Return the (x, y) coordinate for the center point of the cell that contains the specified text.  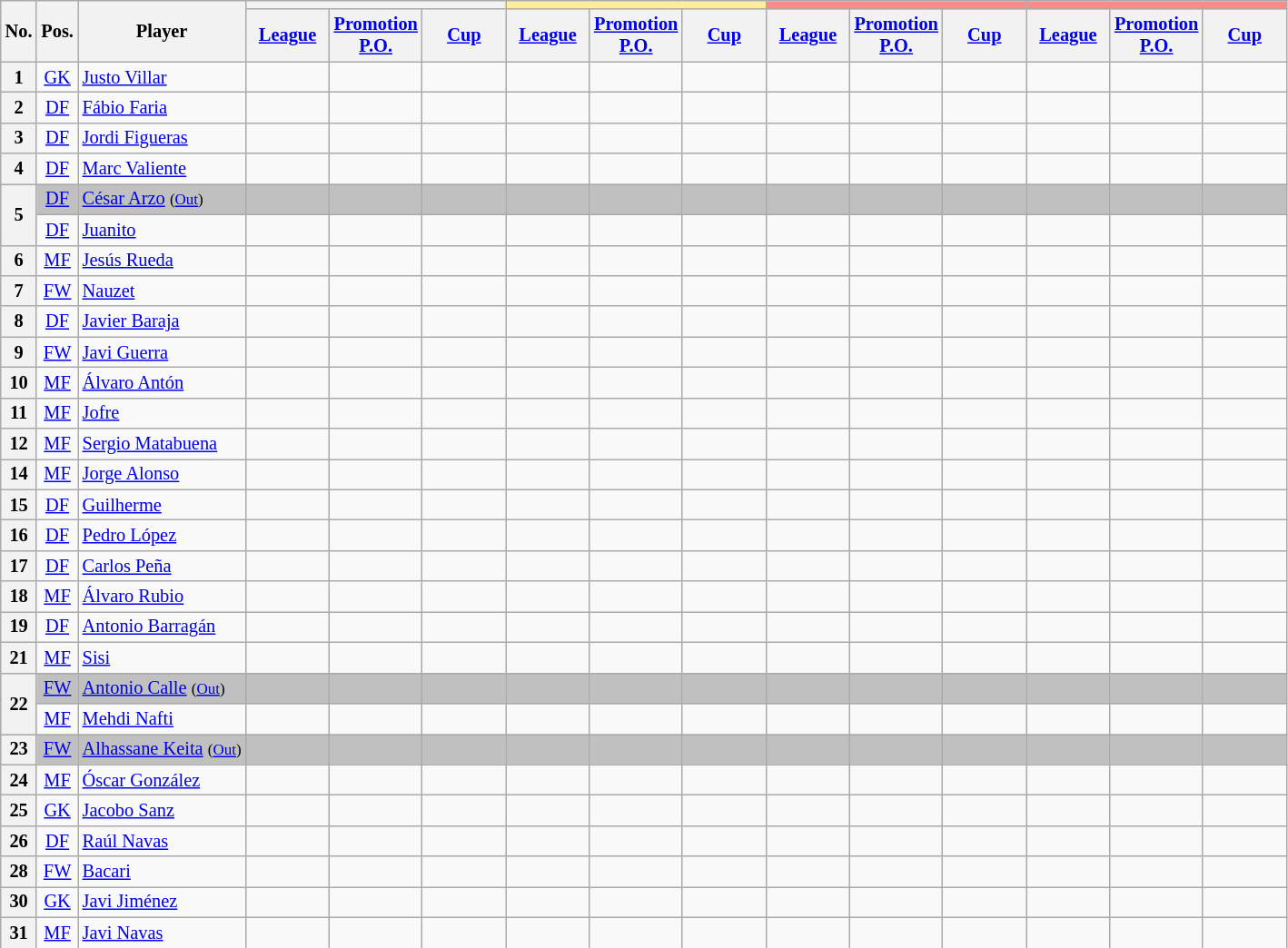
16 (19, 535)
11 (19, 413)
23 (19, 749)
Javi Guerra (162, 352)
Raúl Navas (162, 841)
Pos. (56, 31)
Juanito (162, 230)
Nauzet (162, 291)
Javi Jiménez (162, 902)
6 (19, 261)
Antonio Calle (Out) (162, 688)
No. (19, 31)
Javier Baraja (162, 321)
Álvaro Antón (162, 382)
30 (19, 902)
Marc Valiente (162, 169)
3 (19, 138)
Fábio Faria (162, 107)
Jordi Figueras (162, 138)
Jorge Alonso (162, 474)
14 (19, 474)
24 (19, 780)
28 (19, 872)
19 (19, 627)
Bacari (162, 872)
Sergio Matabuena (162, 444)
Sisi (162, 657)
31 (19, 933)
25 (19, 810)
Antonio Barragán (162, 627)
26 (19, 841)
César Arzo (Out) (162, 199)
1 (19, 77)
22 (19, 703)
Guilherme (162, 505)
10 (19, 382)
7 (19, 291)
Mehdi Nafti (162, 718)
Jacobo Sanz (162, 810)
Óscar González (162, 780)
9 (19, 352)
Player (162, 31)
12 (19, 444)
4 (19, 169)
Jesús Rueda (162, 261)
Álvaro Rubio (162, 597)
Pedro López (162, 535)
17 (19, 566)
5 (19, 214)
2 (19, 107)
Justo Villar (162, 77)
Javi Navas (162, 933)
Carlos Peña (162, 566)
18 (19, 597)
15 (19, 505)
Jofre (162, 413)
21 (19, 657)
8 (19, 321)
Alhassane Keita (Out) (162, 749)
